Return the (x, y) coordinate for the center point of the cell that contains the specified text.  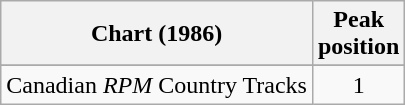
1 (358, 85)
Chart (1986) (157, 34)
Peakposition (358, 34)
Canadian RPM Country Tracks (157, 85)
